Search for the cell housing the specified text and yield its (X, Y) center coordinate. 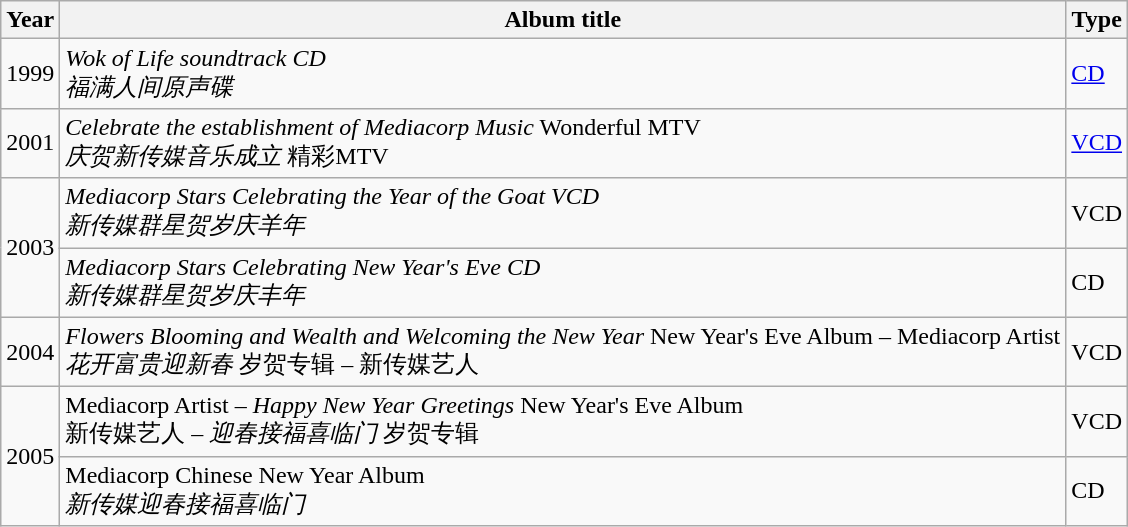
2004 (30, 352)
2005 (30, 456)
1999 (30, 74)
2001 (30, 143)
Type (1097, 20)
Flowers Blooming and Wealth and Welcoming the New Year New Year's Eve Album – Mediacorp Artist花开富贵迎新春 岁贺专辑 – 新传媒艺人 (563, 352)
Wok of Life soundtrack CD福满人间原声碟 (563, 74)
Mediacorp Artist – Happy New Year Greetings New Year's Eve Album新传媒艺人 – 迎春接福喜临门 岁贺专辑 (563, 422)
Mediacorp Chinese New Year Album新传媒迎春接福喜临门 (563, 491)
Mediacorp Stars Celebrating New Year's Eve CD 新传媒群星贺岁庆丰年 (563, 283)
2003 (30, 248)
Album title (563, 20)
Mediacorp Stars Celebrating the Year of the Goat VCD新传媒群星贺岁庆羊年 (563, 213)
Year (30, 20)
Celebrate the establishment of Mediacorp Music Wonderful MTV庆贺新传媒音乐成立 精彩MTV (563, 143)
